Search for the cell housing the specified text and yield its [X, Y] center coordinate. 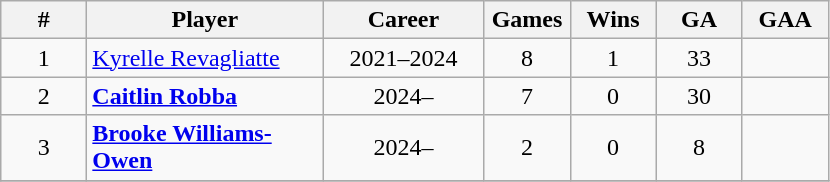
7 [527, 96]
33 [699, 58]
Games [527, 20]
Wins [613, 20]
3 [44, 148]
Career [404, 20]
# [44, 20]
Brooke Williams-Owen [205, 148]
Caitlin Robba [205, 96]
2021–2024 [404, 58]
GA [699, 20]
Player [205, 20]
30 [699, 96]
GAA [785, 20]
Kyrelle Revagliatte [205, 58]
